Detect which cell encompasses the target text, then output its [x, y] center coordinate. 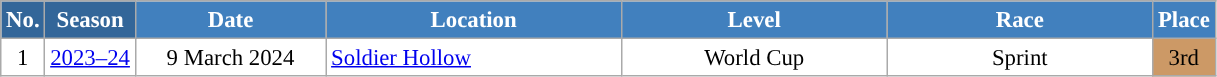
Sprint [1020, 58]
1 [23, 58]
9 March 2024 [230, 58]
Soldier Hollow [474, 58]
Place [1184, 20]
No. [23, 20]
Date [230, 20]
2023–24 [90, 58]
3rd [1184, 58]
Level [754, 20]
Location [474, 20]
Season [90, 20]
Race [1020, 20]
World Cup [754, 58]
